From the cell containing the given text, extract its center point as [x, y] coordinate. 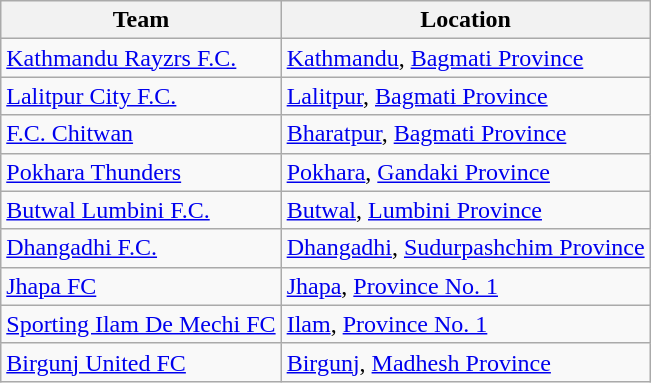
Ilam, Province No. 1 [466, 324]
Birgunj United FC [141, 362]
Kathmandu, Bagmati Province [466, 58]
Kathmandu Rayzrs F.C. [141, 58]
Lalitpur City F.C. [141, 96]
Location [466, 20]
Dhangadhi F.C. [141, 248]
Team [141, 20]
Butwal, Lumbini Province [466, 210]
Butwal Lumbini F.C. [141, 210]
Birgunj, Madhesh Province [466, 362]
Jhapa FC [141, 286]
Sporting Ilam De Mechi FC [141, 324]
Pokhara, Gandaki Province [466, 172]
Jhapa, Province No. 1 [466, 286]
F.C. Chitwan [141, 134]
Lalitpur, Bagmati Province [466, 96]
Dhangadhi, Sudurpashchim Province [466, 248]
Pokhara Thunders [141, 172]
Bharatpur, Bagmati Province [466, 134]
